Return [X, Y] of the center of cell containing provided text 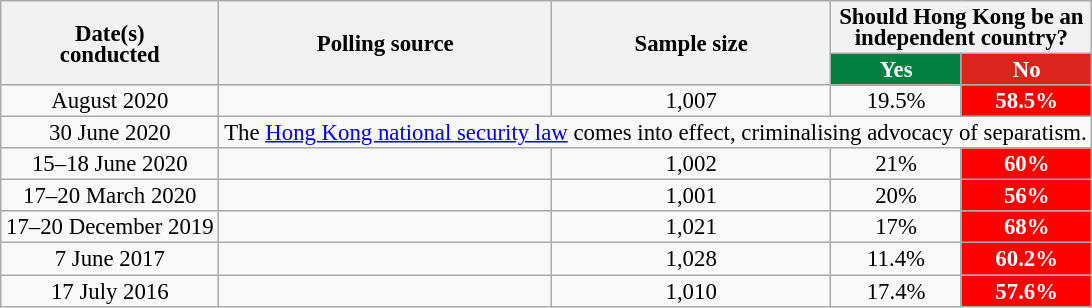
Yes [896, 70]
17.4% [896, 291]
Sample size [690, 43]
Should Hong Kong be an independent country? [962, 28]
17 July 2016 [110, 291]
17–20 December 2019 [110, 228]
1,001 [690, 196]
Date(s)conducted [110, 43]
August 2020 [110, 101]
1,007 [690, 101]
60% [1026, 164]
68% [1026, 228]
56% [1026, 196]
Polling source [386, 43]
20% [896, 196]
The Hong Kong national security law comes into effect, criminalising advocacy of separatism. [656, 133]
21% [896, 164]
1,028 [690, 259]
58.5% [1026, 101]
1,010 [690, 291]
17–20 March 2020 [110, 196]
30 June 2020 [110, 133]
1,002 [690, 164]
19.5% [896, 101]
1,021 [690, 228]
60.2% [1026, 259]
17% [896, 228]
No [1026, 70]
11.4% [896, 259]
57.6% [1026, 291]
7 June 2017 [110, 259]
15–18 June 2020 [110, 164]
